Locate the cell with the specified text and output its (x, y) center coordinate. 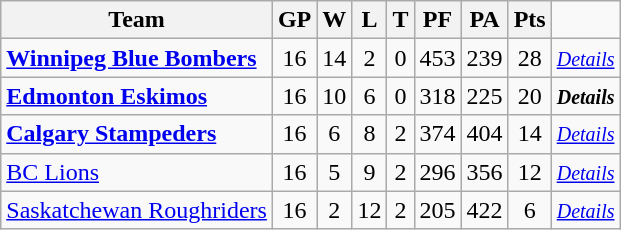
Saskatchewan Roughriders (137, 210)
28 (530, 58)
Team (137, 20)
374 (438, 134)
Edmonton Eskimos (137, 96)
PA (484, 20)
10 (334, 96)
GP (294, 20)
422 (484, 210)
BC Lions (137, 172)
8 (370, 134)
20 (530, 96)
L (370, 20)
296 (438, 172)
205 (438, 210)
453 (438, 58)
404 (484, 134)
Pts (530, 20)
225 (484, 96)
T (400, 20)
318 (438, 96)
356 (484, 172)
239 (484, 58)
W (334, 20)
5 (334, 172)
Calgary Stampeders (137, 134)
Winnipeg Blue Bombers (137, 58)
9 (370, 172)
PF (438, 20)
